Find where the given text appears and provide that cell's center as [x, y] coordinate. 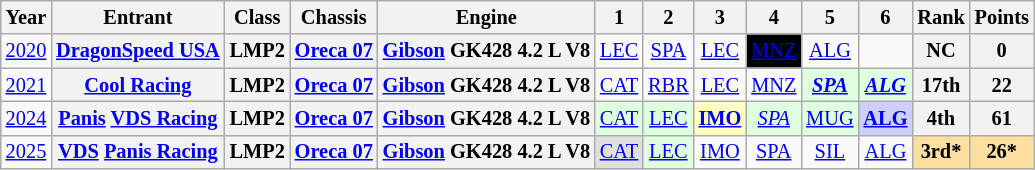
22 [1002, 85]
Cool Racing [138, 85]
Entrant [138, 17]
2024 [26, 118]
RBR [668, 85]
Year [26, 17]
Chassis [334, 17]
Engine [486, 17]
6 [886, 17]
2020 [26, 51]
61 [1002, 118]
VDS Panis Racing [138, 152]
DragonSpeed USA [138, 51]
17th [940, 85]
3rd* [940, 152]
0 [1002, 51]
MUG [830, 118]
2 [668, 17]
Rank [940, 17]
1 [619, 17]
4 [774, 17]
Panis VDS Racing [138, 118]
4th [940, 118]
5 [830, 17]
Points [1002, 17]
SIL [830, 152]
2021 [26, 85]
3 [720, 17]
NC [940, 51]
Class [258, 17]
2025 [26, 152]
26* [1002, 152]
